Output the (X, Y) coordinate of the center of the cell containing the given text.  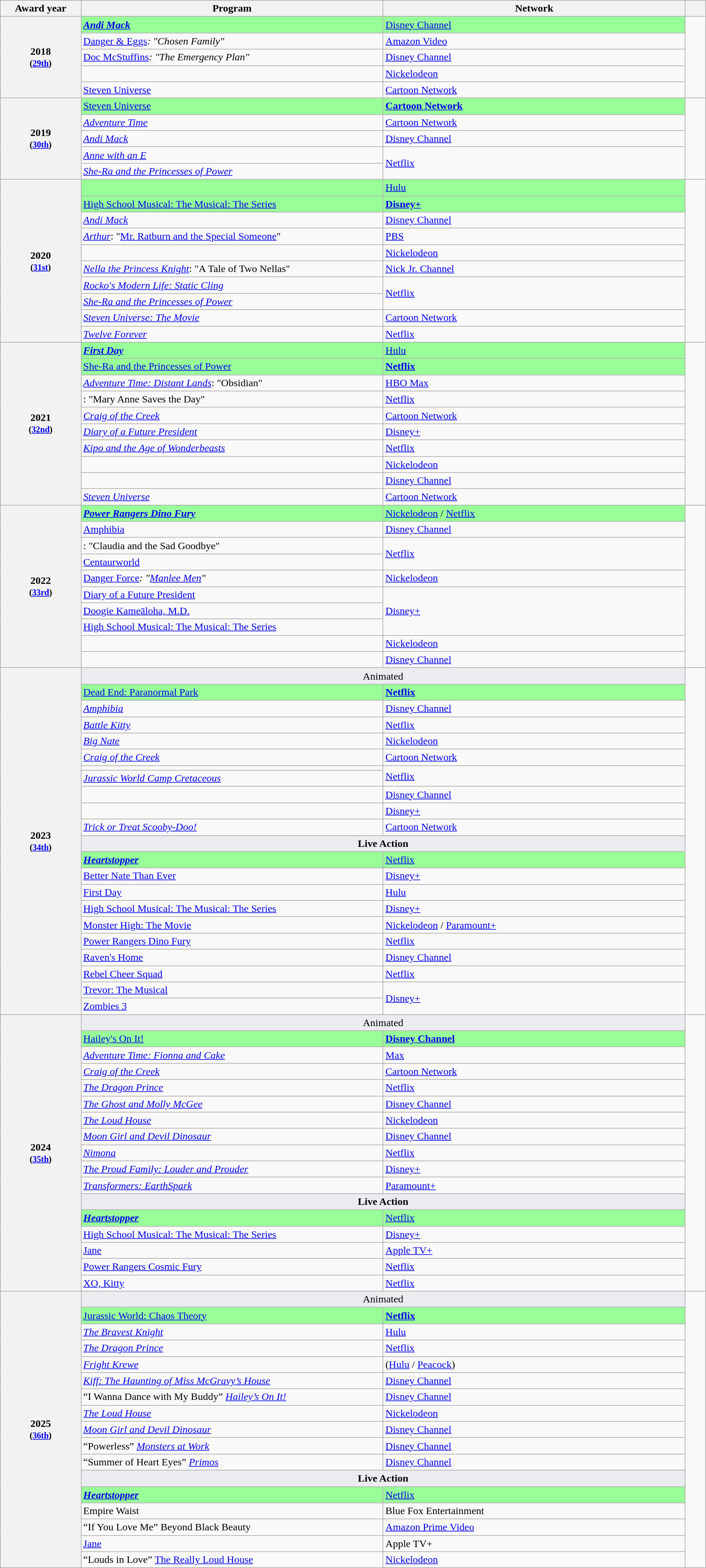
2023(34th) (41, 841)
Jurassic World Camp Cretaceous (232, 778)
Nick Jr. Channel (534, 269)
“If You Love Me” Beyond Black Beauty (232, 1527)
Raven's Home (232, 957)
Better Nate Than Ever (232, 876)
2020(31st) (41, 261)
Centaurworld (232, 562)
Blue Fox Entertainment (534, 1511)
Kiff: The Haunting of Miss McGravy’s House (232, 1381)
Adventure Time: Distant Lands: "Obsidian" (232, 383)
Adventure Time (232, 122)
Trick or Treat Scooby-Doo! (232, 827)
Monster High: The Movie (232, 925)
2021(32nd) (41, 423)
Rocko's Modern Life: Static Cling (232, 285)
Trevor: The Musical (232, 990)
Network (534, 9)
Empire Waist (232, 1511)
2019(30th) (41, 139)
Dead End: Paranormal Park (232, 692)
Danger Force: "Manlee Men" (232, 578)
Jurassic World: Chaos Theory (232, 1316)
Arthur: "Mr. Ratburn and the Special Someone" (232, 237)
Nickelodeon / Paramount+ (534, 925)
Amazon Prime Video (534, 1527)
Max (534, 1055)
Twelve Forever (232, 334)
2024(35th) (41, 1153)
Doc McStuffins: "The Emergency Plan" (232, 57)
Power Rangers Cosmic Fury (232, 1267)
Nimona (232, 1153)
Danger & Eggs: "Chosen Family" (232, 41)
Amazon Video (534, 41)
The Bravest Knight (232, 1332)
: "Mary Anne Saves the Day" (232, 399)
Big Nate (232, 741)
: "Claudia and the Sad Goodbye" (232, 546)
Program (232, 9)
“Louds in Love” The Really Loud House (232, 1560)
2018(29th) (41, 57)
(Hulu / Peacock) (534, 1364)
Nickelodeon / Netflix (534, 513)
Hailey's On It! (232, 1039)
Zombies 3 (232, 1006)
“Powerless” Monsters at Work (232, 1446)
“I Wanna Dance with My Buddy” Hailey’s On It! (232, 1397)
XO, Kitty (232, 1283)
“Summer of Heart Eyes” Primos (232, 1462)
Transformers: EarthSpark (232, 1185)
The Proud Family: Louder and Prouder (232, 1169)
Doogie Kameāloha, M.D. (232, 611)
Battle Kitty (232, 725)
Anne with an E (232, 155)
Paramount+ (534, 1185)
Award year (41, 9)
Kipo and the Age of Wonderbeasts (232, 448)
Adventure Time: Fionna and Cake (232, 1055)
Fright Krewe (232, 1364)
2022(33rd) (41, 587)
Rebel Cheer Squad (232, 974)
Steven Universe: The Movie (232, 318)
PBS (534, 237)
2025(36th) (41, 1429)
The Ghost and Molly McGee (232, 1104)
HBO Max (534, 383)
Nella the Princess Knight: "A Tale of Two Nellas" (232, 269)
